Output the (X, Y) coordinate of the center of the cell containing the given text.  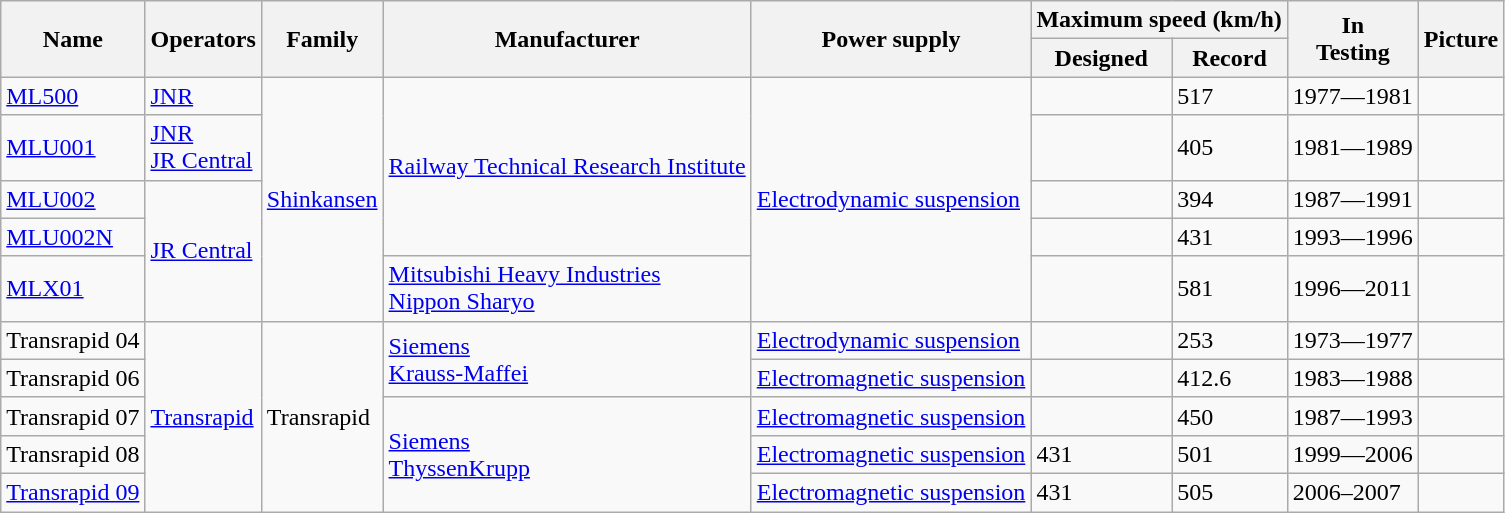
Family (322, 39)
Railway Technical Research Institute (567, 166)
1987—1991 (1352, 199)
394 (1230, 199)
1981—1989 (1352, 148)
501 (1230, 454)
505 (1230, 492)
1983—1988 (1352, 378)
1996—2011 (1352, 288)
Transrapid 09 (73, 492)
MLU001 (73, 148)
450 (1230, 416)
1993—1996 (1352, 237)
JR Central (203, 250)
Transrapid 08 (73, 454)
Maximum speed (km/h) (1159, 20)
Mitsubishi Heavy IndustriesNippon Sharyo (567, 288)
412.6 (1230, 378)
1987—1993 (1352, 416)
MLX01 (73, 288)
Designed (1102, 58)
Shinkansen (322, 199)
1973—1977 (1352, 340)
2006–2007 (1352, 492)
SiemensThyssenKrupp (567, 454)
Picture (1460, 39)
MLU002 (73, 199)
Power supply (891, 39)
InTesting (1352, 39)
581 (1230, 288)
405 (1230, 148)
Record (1230, 58)
Name (73, 39)
Manufacturer (567, 39)
1977—1981 (1352, 96)
JNR (203, 96)
Transrapid 04 (73, 340)
517 (1230, 96)
1999—2006 (1352, 454)
JNR JR Central (203, 148)
Transrapid 06 (73, 378)
ML500 (73, 96)
Transrapid 07 (73, 416)
253 (1230, 340)
Operators (203, 39)
MLU002N (73, 237)
SiemensKrauss-Maffei (567, 359)
